Detect which cell encompasses the target text, then output its [X, Y] center coordinate. 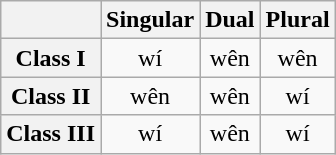
Class II [51, 96]
Class I [51, 58]
Dual [230, 20]
Plural [298, 20]
Class III [51, 134]
Singular [150, 20]
